Locate the cell with the specified text and output its [X, Y] center coordinate. 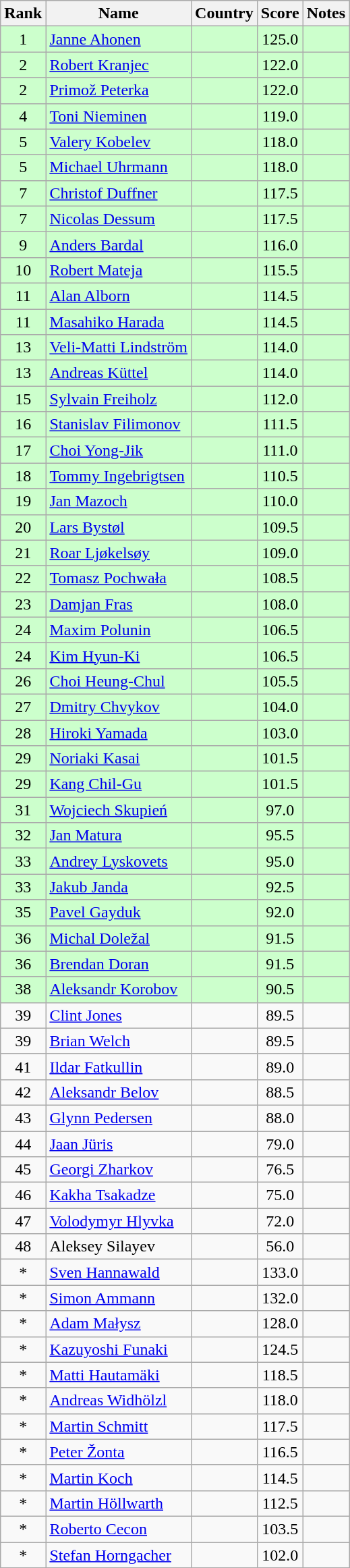
108.5 [280, 578]
17 [23, 450]
103.0 [280, 732]
112.0 [280, 399]
109.0 [280, 553]
19 [23, 502]
109.5 [280, 527]
38 [23, 990]
43 [23, 1118]
Choi Yong-Jik [119, 450]
Ildar Fatkullin [119, 1066]
Jakub Janda [119, 887]
Maxim Polunin [119, 630]
Anders Bardal [119, 244]
Dmitry Chvykov [119, 707]
Toni Nieminen [119, 116]
20 [23, 527]
Rank [23, 13]
Pavel Gayduk [119, 913]
95.0 [280, 861]
110.0 [280, 502]
132.0 [280, 1298]
Alan Alborn [119, 296]
Andreas Küttel [119, 373]
Robert Mateja [119, 270]
116.5 [280, 1452]
116.0 [280, 244]
88.5 [280, 1092]
Choi Heung-Chul [119, 681]
22 [23, 578]
118.5 [280, 1375]
10 [23, 270]
27 [23, 707]
Score [280, 13]
47 [23, 1221]
Sven Hannawald [119, 1272]
Veli-Matti Lindström [119, 348]
Robert Kranjec [119, 65]
Aleksandr Korobov [119, 990]
Simon Ammann [119, 1298]
97.0 [280, 810]
Kang Chil-Gu [119, 784]
Christof Duffner [119, 193]
Adam Małysz [119, 1324]
1 [23, 39]
56.0 [280, 1247]
15 [23, 399]
44 [23, 1144]
76.5 [280, 1170]
Wojciech Skupień [119, 810]
115.5 [280, 270]
Kim Hyun-Ki [119, 655]
Jan Matura [119, 836]
41 [23, 1066]
Jan Mazoch [119, 502]
72.0 [280, 1221]
Matti Hautamäki [119, 1375]
Clint Jones [119, 1015]
Tommy Ingebrigtsen [119, 476]
32 [23, 836]
89.0 [280, 1066]
Sylvain Freiholz [119, 399]
110.5 [280, 476]
128.0 [280, 1324]
75.0 [280, 1195]
Tomasz Pochwała [119, 578]
9 [23, 244]
28 [23, 732]
Kazuyoshi Funaki [119, 1349]
Martin Höllwarth [119, 1503]
Stanislav Filimonov [119, 425]
Lars Bystøl [119, 527]
Martin Koch [119, 1478]
Georgi Zharkov [119, 1170]
Nicolas Dessum [119, 219]
Peter Žonta [119, 1452]
21 [23, 553]
16 [23, 425]
112.5 [280, 1503]
Michal Doležal [119, 938]
Kakha Tsakadze [119, 1195]
Primož Peterka [119, 90]
Michael Uhrmann [119, 167]
90.5 [280, 990]
103.5 [280, 1529]
18 [23, 476]
Name [119, 13]
Country [225, 13]
Jaan Jüris [119, 1144]
26 [23, 681]
111.0 [280, 450]
Damjan Fras [119, 604]
108.0 [280, 604]
Glynn Pedersen [119, 1118]
Andreas Widhölzl [119, 1401]
124.5 [280, 1349]
95.5 [280, 836]
88.0 [280, 1118]
Volodymyr Hlyvka [119, 1221]
Andrey Lyskovets [119, 861]
Masahiko Harada [119, 322]
Brendan Doran [119, 964]
Valery Kobelev [119, 142]
111.5 [280, 425]
92.0 [280, 913]
Aleksandr Belov [119, 1092]
Roar Ljøkelsøy [119, 553]
133.0 [280, 1272]
Noriaki Kasai [119, 759]
102.0 [280, 1555]
4 [23, 116]
Martin Schmitt [119, 1426]
Hiroki Yamada [119, 732]
105.5 [280, 681]
Aleksey Silayev [119, 1247]
104.0 [280, 707]
48 [23, 1247]
Janne Ahonen [119, 39]
Roberto Cecon [119, 1529]
Stefan Horngacher [119, 1555]
23 [23, 604]
119.0 [280, 116]
79.0 [280, 1144]
46 [23, 1195]
Brian Welch [119, 1041]
45 [23, 1170]
Notes [326, 13]
42 [23, 1092]
92.5 [280, 887]
125.0 [280, 39]
35 [23, 913]
31 [23, 810]
